Return (X, Y) of the center of cell containing provided text 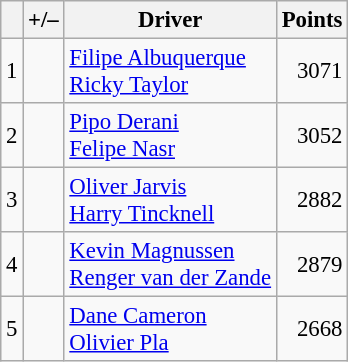
+/– (44, 20)
Filipe Albuquerque Ricky Taylor (170, 72)
Dane Cameron Olivier Pla (170, 330)
Points (312, 20)
2882 (312, 200)
3052 (312, 136)
2 (12, 136)
Driver (170, 20)
2879 (312, 264)
5 (12, 330)
Oliver Jarvis Harry Tincknell (170, 200)
Pipo Derani Felipe Nasr (170, 136)
2668 (312, 330)
3071 (312, 72)
1 (12, 72)
4 (12, 264)
3 (12, 200)
Kevin Magnussen Renger van der Zande (170, 264)
